Locate the cell with the specified text and output its (x, y) center coordinate. 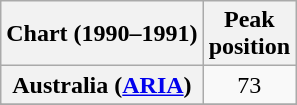
Australia (ARIA) (102, 85)
73 (249, 85)
Chart (1990–1991) (102, 34)
Peakposition (249, 34)
